Capture the cell that displays the provided text and extract its (x, y) central coordinate. 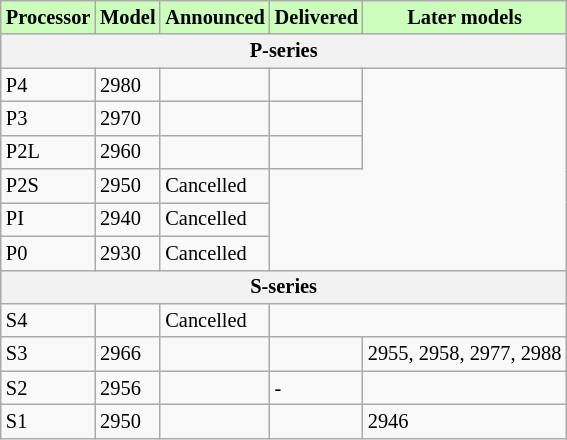
2940 (128, 220)
2980 (128, 85)
2946 (464, 422)
- (316, 388)
S2 (48, 388)
Announced (214, 18)
P2S (48, 186)
S3 (48, 354)
P-series (284, 51)
2970 (128, 119)
P3 (48, 119)
P0 (48, 253)
Later models (464, 18)
P4 (48, 85)
2960 (128, 152)
2955, 2958, 2977, 2988 (464, 354)
2956 (128, 388)
S1 (48, 422)
Processor (48, 18)
Delivered (316, 18)
2930 (128, 253)
P2L (48, 152)
Model (128, 18)
PI (48, 220)
S-series (284, 287)
2966 (128, 354)
S4 (48, 321)
